Find where the given text appears and provide that cell's center as (x, y) coordinate. 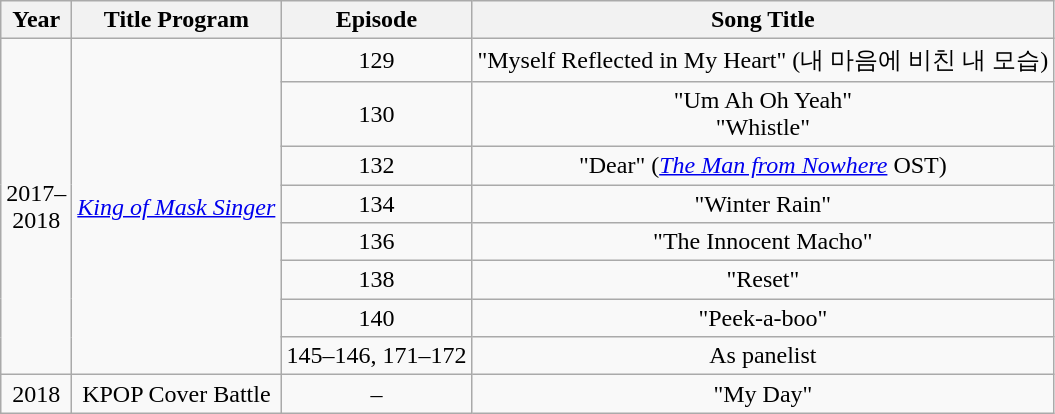
134 (376, 203)
Year (36, 20)
"Reset" (763, 280)
2017–2018 (36, 207)
"Winter Rain" (763, 203)
As panelist (763, 356)
King of Mask Singer (176, 207)
"Peek-a-boo" (763, 318)
Song Title (763, 20)
132 (376, 165)
136 (376, 242)
"Myself Reflected in My Heart" (내 마음에 비친 내 모습) (763, 60)
129 (376, 60)
"My Day" (763, 394)
138 (376, 280)
"Um Ah Oh Yeah" "Whistle" (763, 114)
– (376, 394)
130 (376, 114)
Title Program (176, 20)
KPOP Cover Battle (176, 394)
Episode (376, 20)
145–146, 171–172 (376, 356)
"Dear" (The Man from Nowhere OST) (763, 165)
2018 (36, 394)
140 (376, 318)
"The Innocent Macho" (763, 242)
